Extract the [x, y] coordinate from the center of the cell holding the provided text.  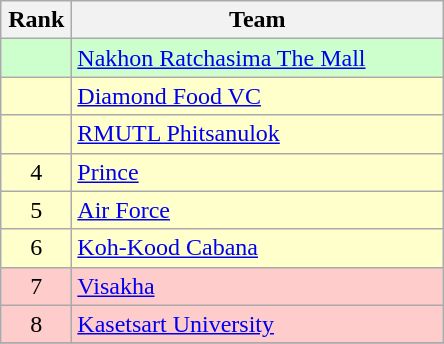
5 [36, 210]
7 [36, 286]
Nakhon Ratchasima The Mall [258, 58]
Rank [36, 20]
Air Force [258, 210]
8 [36, 324]
Koh-Kood Cabana [258, 248]
6 [36, 248]
Kasetsart University [258, 324]
Prince [258, 172]
Team [258, 20]
Visakha [258, 286]
4 [36, 172]
RMUTL Phitsanulok [258, 134]
Diamond Food VC [258, 96]
